Detect which cell encompasses the target text, then output its (X, Y) center coordinate. 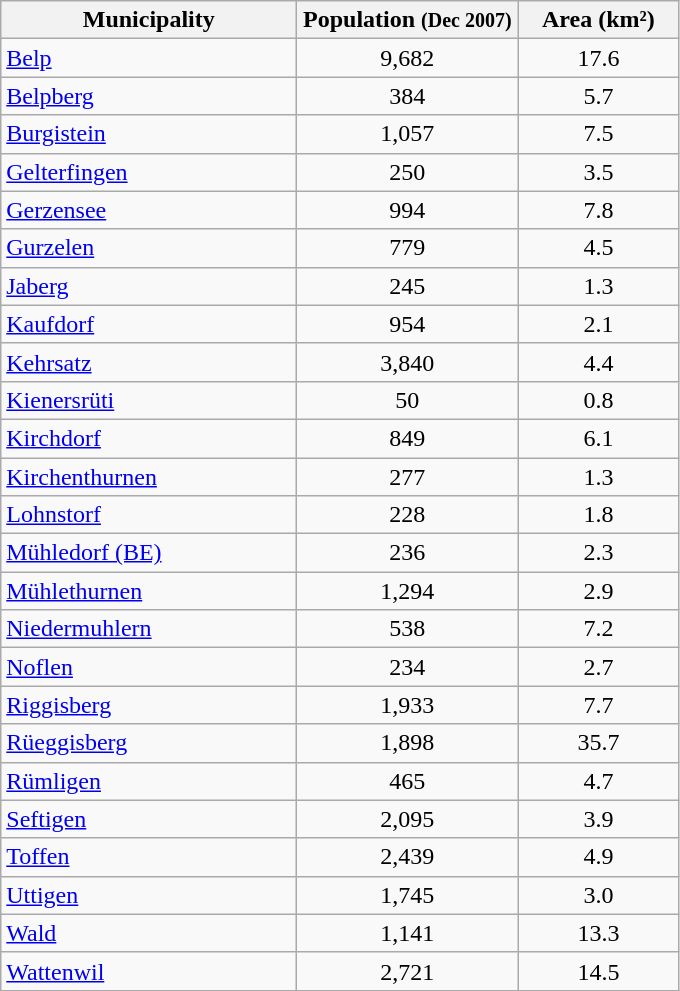
0.8 (598, 400)
Gerzensee (149, 210)
Kirchenthurnen (149, 477)
1,898 (408, 743)
Burgistein (149, 134)
3.0 (598, 895)
Toffen (149, 857)
1,933 (408, 705)
Riggisberg (149, 705)
Mühlethurnen (149, 591)
2,721 (408, 971)
Gurzelen (149, 248)
Seftigen (149, 819)
2.3 (598, 553)
994 (408, 210)
Rüeggisberg (149, 743)
14.5 (598, 971)
1,745 (408, 895)
1,294 (408, 591)
Kehrsatz (149, 362)
779 (408, 248)
Gelterfingen (149, 172)
7.2 (598, 629)
1,141 (408, 933)
7.8 (598, 210)
4.9 (598, 857)
2.1 (598, 324)
2.7 (598, 667)
Niedermuhlern (149, 629)
538 (408, 629)
Uttigen (149, 895)
228 (408, 515)
5.7 (598, 96)
9,682 (408, 58)
Rümligen (149, 781)
277 (408, 477)
4.4 (598, 362)
3.5 (598, 172)
384 (408, 96)
Kirchdorf (149, 438)
4.7 (598, 781)
Kaufdorf (149, 324)
3,840 (408, 362)
236 (408, 553)
849 (408, 438)
1.8 (598, 515)
1,057 (408, 134)
13.3 (598, 933)
3.9 (598, 819)
245 (408, 286)
465 (408, 781)
4.5 (598, 248)
234 (408, 667)
Wattenwil (149, 971)
7.5 (598, 134)
6.1 (598, 438)
50 (408, 400)
Jaberg (149, 286)
35.7 (598, 743)
Municipality (149, 20)
Kienersrüti (149, 400)
954 (408, 324)
Noflen (149, 667)
7.7 (598, 705)
Mühledorf (BE) (149, 553)
Lohnstorf (149, 515)
2,439 (408, 857)
2.9 (598, 591)
Population (Dec 2007) (408, 20)
17.6 (598, 58)
Area (km²) (598, 20)
250 (408, 172)
2,095 (408, 819)
Belp (149, 58)
Belpberg (149, 96)
Wald (149, 933)
